Extract the [x, y] coordinate from the center of the cell holding the provided text.  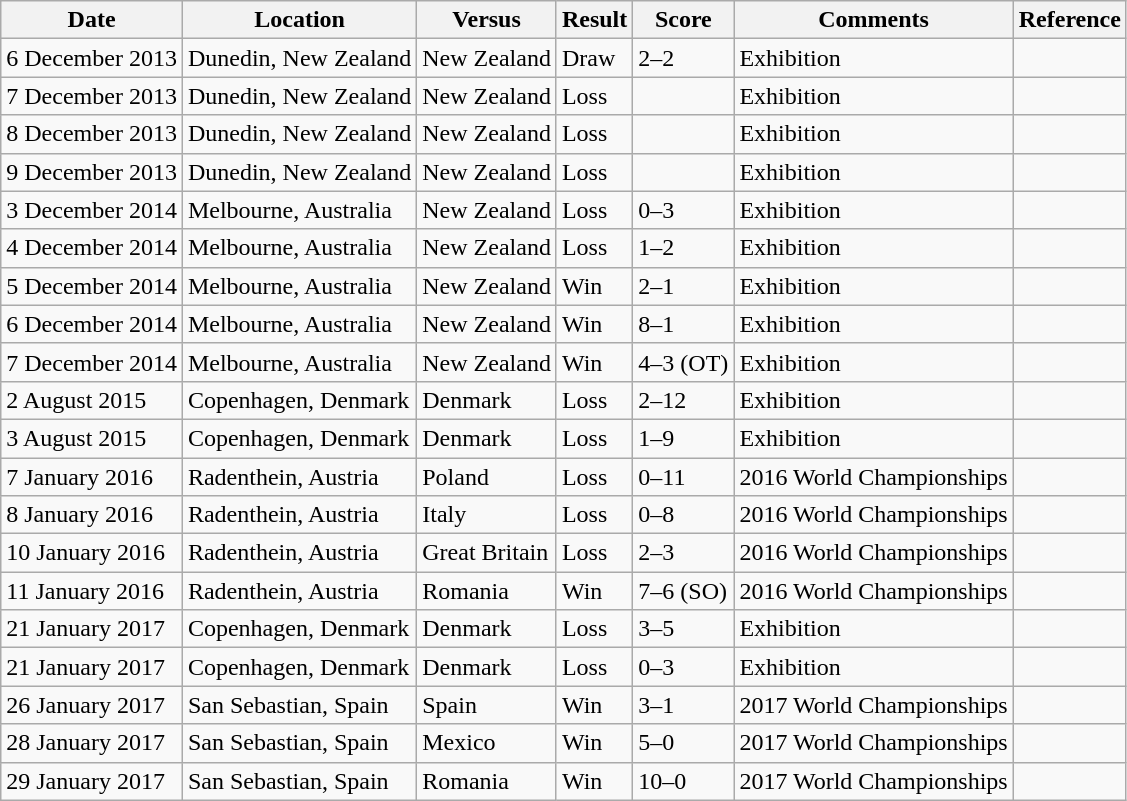
2–1 [684, 286]
0–11 [684, 477]
5–0 [684, 743]
8 December 2013 [92, 134]
1–9 [684, 438]
29 January 2017 [92, 781]
3 December 2014 [92, 210]
3–1 [684, 705]
6 December 2014 [92, 324]
8–1 [684, 324]
Comments [874, 20]
2–12 [684, 400]
6 December 2013 [92, 58]
5 December 2014 [92, 286]
Great Britain [487, 553]
2–3 [684, 553]
Draw [594, 58]
Poland [487, 477]
4 December 2014 [92, 248]
4–3 (OT) [684, 362]
Spain [487, 705]
2–2 [684, 58]
7 January 2016 [92, 477]
3–5 [684, 629]
26 January 2017 [92, 705]
3 August 2015 [92, 438]
1–2 [684, 248]
7 December 2013 [92, 96]
Location [299, 20]
9 December 2013 [92, 172]
Score [684, 20]
Versus [487, 20]
10–0 [684, 781]
11 January 2016 [92, 591]
0–8 [684, 515]
8 January 2016 [92, 515]
Mexico [487, 743]
Result [594, 20]
2 August 2015 [92, 400]
10 January 2016 [92, 553]
7 December 2014 [92, 362]
Date [92, 20]
Reference [1070, 20]
7–6 (SO) [684, 591]
Italy [487, 515]
28 January 2017 [92, 743]
